Provide the (X, Y) coordinate of the cell's center where the given text is located.  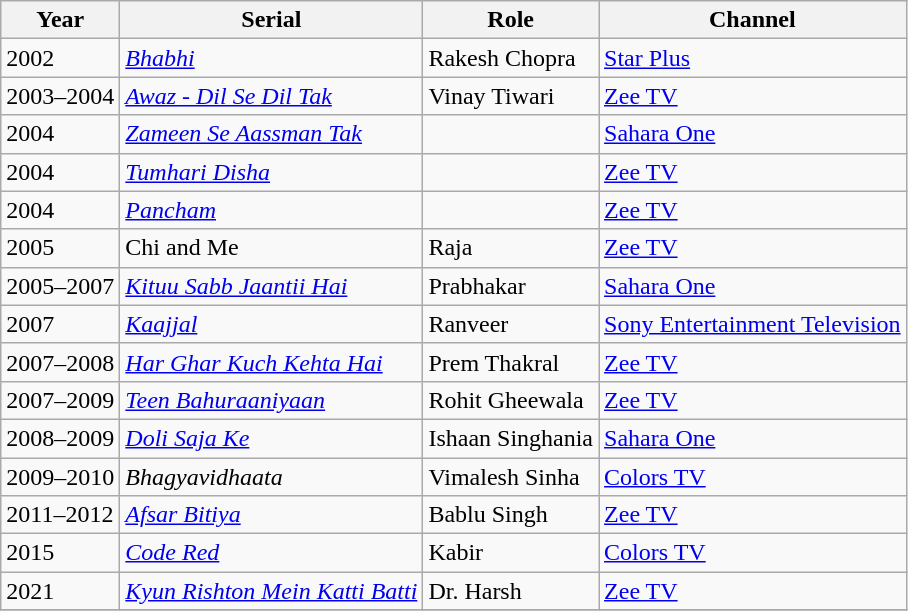
2002 (60, 58)
2007 (60, 324)
Prabhakar (511, 286)
Code Red (272, 553)
Zameen Se Aassman Tak (272, 134)
2007–2009 (60, 400)
Teen Bahuraaniyaan (272, 400)
Vimalesh Sinha (511, 477)
Ranveer (511, 324)
Rakesh Chopra (511, 58)
Bhagyavidhaata (272, 477)
Chi and Me (272, 248)
Afsar Bitiya (272, 515)
2009–2010 (60, 477)
2005–2007 (60, 286)
2003–2004 (60, 96)
Kabir (511, 553)
2021 (60, 591)
Kaajjal (272, 324)
Raja (511, 248)
Ishaan Singhania (511, 438)
Star Plus (753, 58)
Year (60, 20)
2005 (60, 248)
Kyun Rishton Mein Katti Batti (272, 591)
Har Ghar Kuch Kehta Hai (272, 362)
Serial (272, 20)
2007–2008 (60, 362)
Vinay Tiwari (511, 96)
Doli Saja Ke (272, 438)
Role (511, 20)
Bhabhi (272, 58)
Pancham (272, 210)
Rohit Gheewala (511, 400)
Dr. Harsh (511, 591)
Awaz - Dil Se Dil Tak (272, 96)
Channel (753, 20)
Bablu Singh (511, 515)
Sony Entertainment Television (753, 324)
2008–2009 (60, 438)
2011–2012 (60, 515)
Prem Thakral (511, 362)
Kituu Sabb Jaantii Hai (272, 286)
Tumhari Disha (272, 172)
2015 (60, 553)
